Detect which cell encompasses the target text, then output its (X, Y) center coordinate. 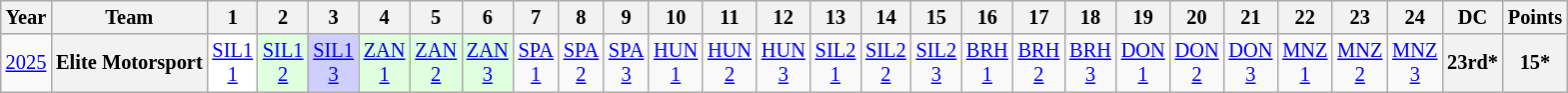
7 (536, 17)
MNZ3 (1415, 63)
MNZ2 (1359, 63)
6 (488, 17)
BRH2 (1039, 63)
ZAN1 (385, 63)
DC (1473, 17)
2025 (26, 63)
16 (987, 17)
SPA2 (582, 63)
SIL23 (936, 63)
14 (885, 17)
23rd* (1473, 63)
MNZ1 (1305, 63)
17 (1039, 17)
SIL11 (233, 63)
15* (1535, 63)
DON1 (1143, 63)
Points (1535, 17)
SIL13 (333, 63)
15 (936, 17)
24 (1415, 17)
Elite Motorsport (129, 63)
4 (385, 17)
5 (436, 17)
8 (582, 17)
Team (129, 17)
11 (730, 17)
21 (1250, 17)
HUN2 (730, 63)
9 (626, 17)
13 (835, 17)
BRH3 (1090, 63)
SIL12 (283, 63)
SPA1 (536, 63)
ZAN2 (436, 63)
SIL22 (885, 63)
10 (676, 17)
DON2 (1197, 63)
1 (233, 17)
22 (1305, 17)
18 (1090, 17)
20 (1197, 17)
ZAN3 (488, 63)
HUN1 (676, 63)
BRH1 (987, 63)
19 (1143, 17)
12 (784, 17)
DON3 (1250, 63)
HUN3 (784, 63)
2 (283, 17)
Year (26, 17)
SPA3 (626, 63)
23 (1359, 17)
SIL21 (835, 63)
3 (333, 17)
